For the text-containing cell, return its midpoint in (X, Y) coordinate format. 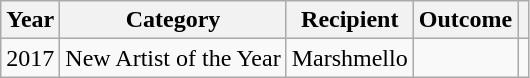
New Artist of the Year (173, 58)
Recipient (350, 20)
Year (30, 20)
2017 (30, 58)
Category (173, 20)
Outcome (465, 20)
Marshmello (350, 58)
